Determine the (x, y) coordinate at the center of the cell enclosing the given text.  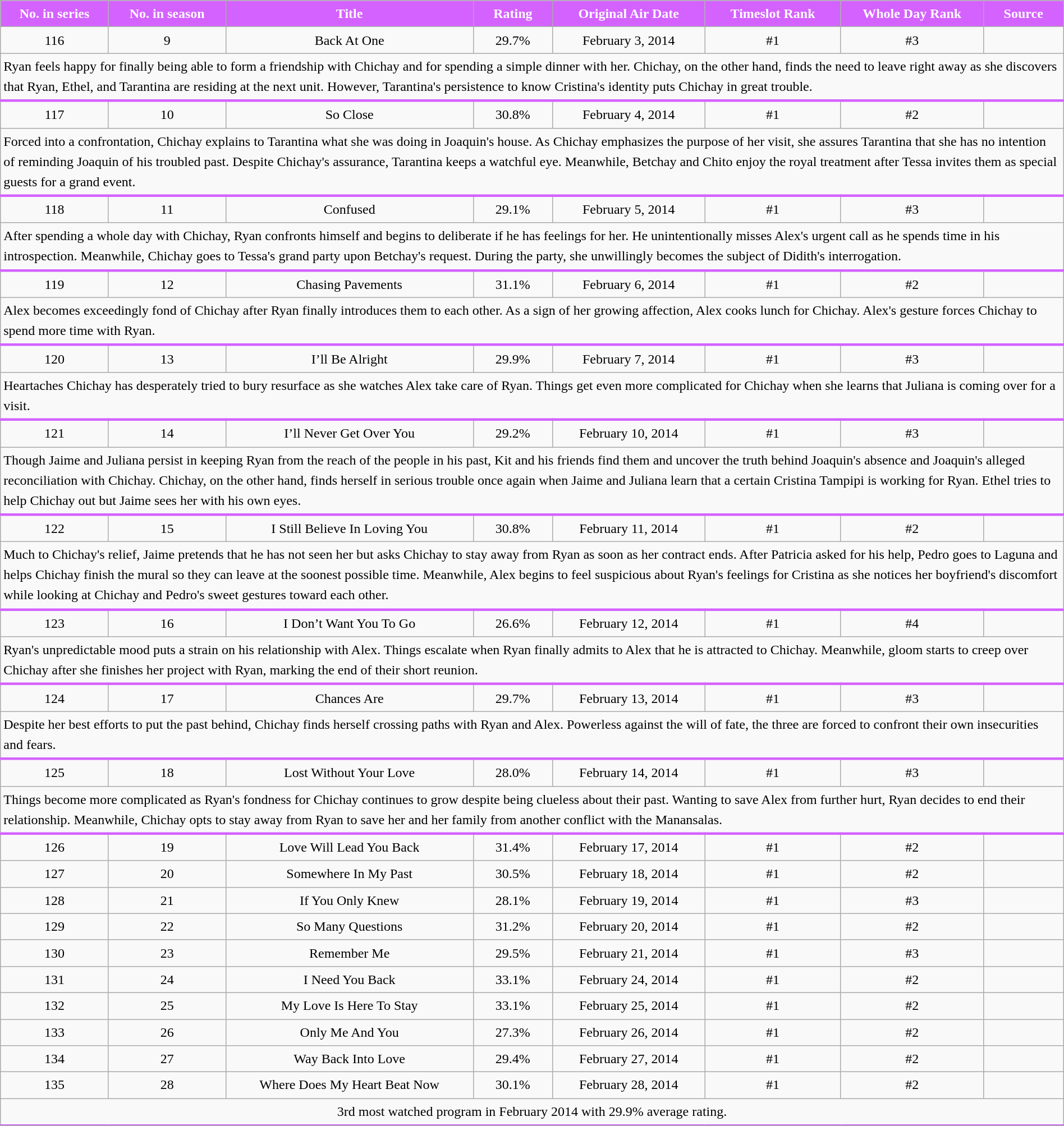
February 18, 2014 (629, 874)
31.1% (513, 284)
19 (167, 847)
24 (167, 980)
February 25, 2014 (629, 1005)
131 (54, 980)
I Need You Back (349, 980)
February 26, 2014 (629, 1032)
27 (167, 1059)
117 (54, 114)
119 (54, 284)
I’ll Never Get Over You (349, 433)
133 (54, 1032)
120 (54, 359)
26.6% (513, 623)
February 4, 2014 (629, 114)
February 11, 2014 (629, 528)
28 (167, 1085)
134 (54, 1059)
I’ll Be Alright (349, 359)
February 10, 2014 (629, 433)
122 (54, 528)
3rd most watched program in February 2014 with 29.9% average rating. (532, 1112)
9 (167, 40)
132 (54, 1005)
February 14, 2014 (629, 772)
128 (54, 900)
118 (54, 210)
I Still Believe In Loving You (349, 528)
129 (54, 927)
No. in season (167, 13)
16 (167, 623)
Where Does My Heart Beat Now (349, 1085)
130 (54, 953)
Way Back Into Love (349, 1059)
February 13, 2014 (629, 698)
29.4% (513, 1059)
February 28, 2014 (629, 1085)
26 (167, 1032)
February 6, 2014 (629, 284)
So Many Questions (349, 927)
124 (54, 698)
February 24, 2014 (629, 980)
28.1% (513, 900)
Remember Me (349, 953)
Love Will Lead You Back (349, 847)
February 7, 2014 (629, 359)
25 (167, 1005)
125 (54, 772)
15 (167, 528)
February 3, 2014 (629, 40)
Rating (513, 13)
29.5% (513, 953)
If You Only Knew (349, 900)
13 (167, 359)
29.2% (513, 433)
30.1% (513, 1085)
20 (167, 874)
Timeslot Rank (773, 13)
127 (54, 874)
22 (167, 927)
Chasing Pavements (349, 284)
11 (167, 210)
17 (167, 698)
29.9% (513, 359)
Confused (349, 210)
23 (167, 953)
Chances Are (349, 698)
121 (54, 433)
135 (54, 1085)
February 20, 2014 (629, 927)
February 12, 2014 (629, 623)
No. in series (54, 13)
123 (54, 623)
28.0% (513, 772)
February 19, 2014 (629, 900)
Source (1024, 13)
Original Air Date (629, 13)
29.1% (513, 210)
27.3% (513, 1032)
February 5, 2014 (629, 210)
February 27, 2014 (629, 1059)
21 (167, 900)
I Don’t Want You To Go (349, 623)
My Love Is Here To Stay (349, 1005)
Whole Day Rank (912, 13)
31.4% (513, 847)
Lost Without Your Love (349, 772)
Only Me And You (349, 1032)
31.2% (513, 927)
So Close (349, 114)
Back At One (349, 40)
14 (167, 433)
#4 (912, 623)
126 (54, 847)
February 17, 2014 (629, 847)
Title (349, 13)
February 21, 2014 (629, 953)
30.5% (513, 874)
12 (167, 284)
Somewhere In My Past (349, 874)
10 (167, 114)
18 (167, 772)
116 (54, 40)
